Return the [X, Y] coordinate for the center point of the cell that contains the specified text.  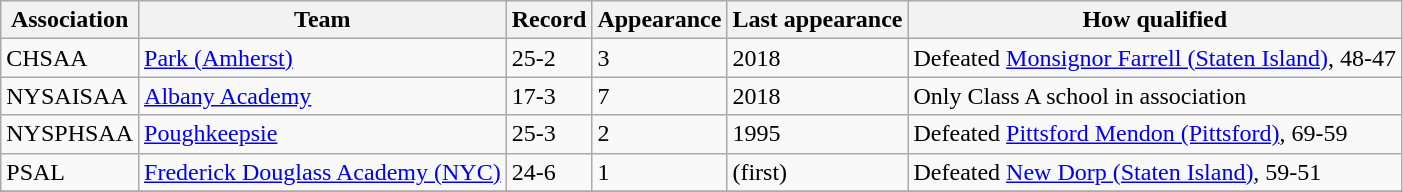
Park (Amherst) [323, 58]
2 [660, 134]
NYSAISAA [70, 96]
Last appearance [818, 20]
25-2 [549, 58]
24-6 [549, 172]
17-3 [549, 96]
Defeated Monsignor Farrell (Staten Island), 48-47 [1155, 58]
Albany Academy [323, 96]
25-3 [549, 134]
Poughkeepsie [323, 134]
CHSAA [70, 58]
Team [323, 20]
PSAL [70, 172]
Defeated Pittsford Mendon (Pittsford), 69-59 [1155, 134]
Record [549, 20]
Defeated New Dorp (Staten Island), 59-51 [1155, 172]
Frederick Douglass Academy (NYC) [323, 172]
Association [70, 20]
3 [660, 58]
1995 [818, 134]
Appearance [660, 20]
NYSPHSAA [70, 134]
7 [660, 96]
Only Class A school in association [1155, 96]
1 [660, 172]
(first) [818, 172]
How qualified [1155, 20]
